Return the [x, y] coordinate for the center point of the cell that contains the specified text.  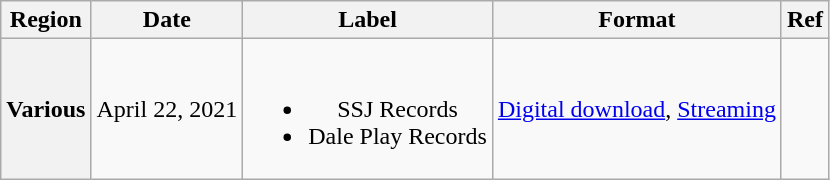
Region [46, 20]
Ref [804, 20]
SSJ RecordsDale Play Records [368, 109]
Label [368, 20]
Various [46, 109]
Digital download, Streaming [636, 109]
Date [167, 20]
April 22, 2021 [167, 109]
Format [636, 20]
